Return (X, Y) of the center of cell containing provided text 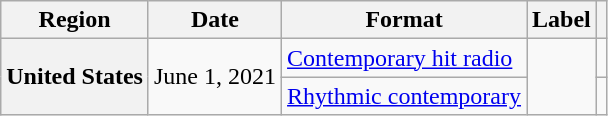
Label (562, 20)
United States (75, 77)
Region (75, 20)
Date (214, 20)
Format (404, 20)
June 1, 2021 (214, 77)
Contemporary hit radio (404, 58)
Rhythmic contemporary (404, 96)
